Extract the [x, y] coordinate from the center of the cell holding the provided text.  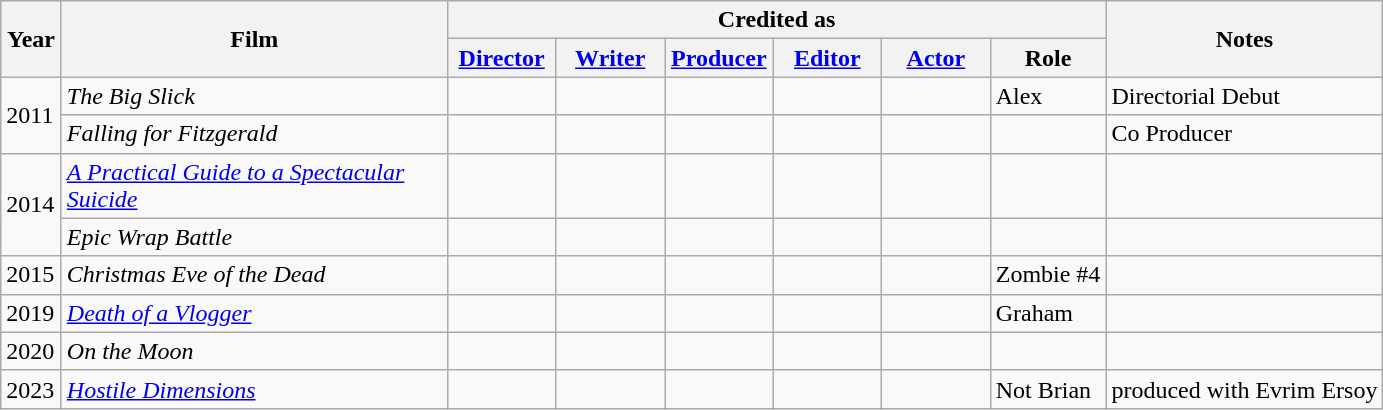
Writer [610, 58]
On the Moon [254, 351]
Role [1048, 58]
Notes [1244, 39]
Graham [1048, 313]
Hostile Dimensions [254, 389]
Directorial Debut [1244, 96]
Credited as [776, 20]
Death of a Vlogger [254, 313]
Not Brian [1048, 389]
Film [254, 39]
Zombie #4 [1048, 275]
Editor [828, 58]
2023 [32, 389]
The Big Slick [254, 96]
Director [502, 58]
Actor [936, 58]
2020 [32, 351]
Co Producer [1244, 134]
Falling for Fitzgerald [254, 134]
Christmas Eve of the Dead [254, 275]
Producer [718, 58]
produced with Evrim Ersoy [1244, 389]
2015 [32, 275]
2014 [32, 204]
2019 [32, 313]
2011 [32, 115]
Epic Wrap Battle [254, 237]
Alex [1048, 96]
Year [32, 39]
A Practical Guide to a Spectacular Suicide [254, 186]
